Pinpoint the cell where the given text exists, returning its [x, y] midpoint coordinate. 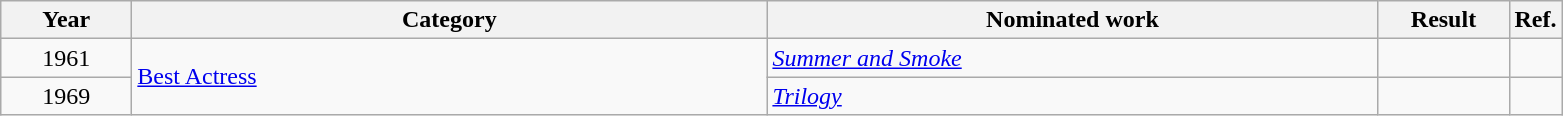
1961 [66, 58]
1969 [66, 96]
Best Actress [450, 77]
Category [450, 20]
Nominated work [1072, 20]
Result [1444, 20]
Ref. [1536, 20]
Trilogy [1072, 96]
Summer and Smoke [1072, 58]
Year [66, 20]
